Return the [x, y] coordinate for the center point of the cell that contains the specified text.  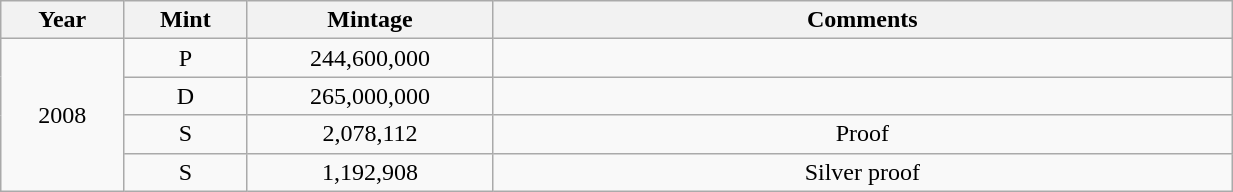
265,000,000 [370, 96]
244,600,000 [370, 58]
2,078,112 [370, 134]
Proof [862, 134]
D [186, 96]
Silver proof [862, 172]
Year [62, 20]
Mint [186, 20]
Mintage [370, 20]
2008 [62, 115]
P [186, 58]
1,192,908 [370, 172]
Comments [862, 20]
